Extract the (X, Y) coordinate from the center of the cell holding the provided text.  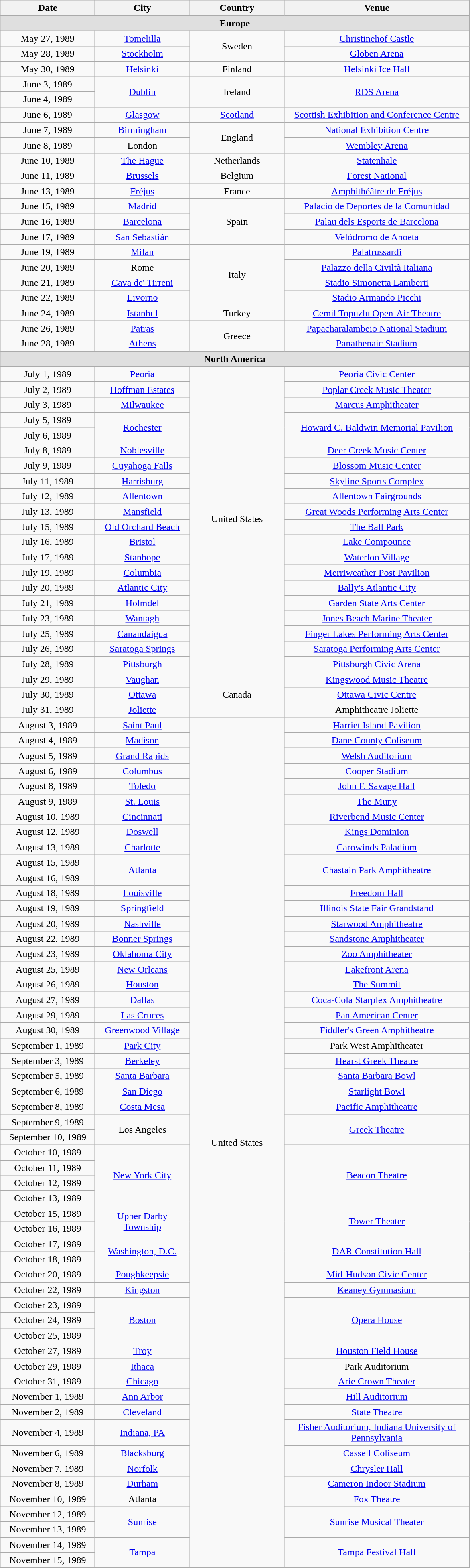
July 21, 1989 (48, 603)
Venue (377, 8)
Livorno (142, 298)
June 10, 1989 (48, 160)
Greece (237, 336)
New Orleans (142, 969)
Coca-Cola Starplex Amphitheatre (377, 1000)
Pacific Amphitheatre (377, 1107)
November 7, 1989 (48, 1469)
Milwaukee (142, 405)
October 10, 1989 (48, 1152)
Kingston (142, 1290)
State Theatre (377, 1412)
Keaney Gymnasium (377, 1290)
Berkeley (142, 1061)
The Summit (377, 985)
Boston (142, 1320)
November 4, 1989 (48, 1433)
Date (48, 8)
Cincinnati (142, 817)
Scottish Exhibition and Conference Centre (377, 115)
September 9, 1989 (48, 1122)
Peoria (142, 374)
July 17, 1989 (48, 557)
Harriet Island Pavilion (377, 725)
Fiddler's Green Amphitheatre (377, 1030)
August 18, 1989 (48, 893)
August 30, 1989 (48, 1030)
Bally's Atlantic City (377, 588)
Ottawa Civic Centre (377, 695)
July 25, 1989 (48, 633)
Las Cruces (142, 1015)
Palazzo della Civiltà Italiana (377, 267)
October 11, 1989 (48, 1168)
Park West Amphitheater (377, 1046)
Tower Theater (377, 1221)
France (237, 191)
Scotland (237, 115)
June 17, 1989 (48, 237)
Glasgow (142, 115)
Starlight Bowl (377, 1091)
DAR Constitution Hall (377, 1252)
Nashville (142, 923)
Freedom Hall (377, 893)
August 8, 1989 (48, 786)
August 27, 1989 (48, 1000)
Statenhale (377, 160)
Grand Rapids (142, 756)
June 7, 1989 (48, 130)
Helsinki (142, 69)
Dublin (142, 92)
Saratoga Performing Arts Center (377, 649)
May 27, 1989 (48, 38)
August 25, 1989 (48, 969)
Oklahoma City (142, 954)
Stockholm (142, 54)
Carowinds Paladium (377, 847)
Hill Auditorium (377, 1396)
Norfolk (142, 1469)
September 8, 1989 (48, 1107)
Starwood Amphitheatre (377, 923)
Ireland (237, 92)
June 28, 1989 (48, 344)
Columbia (142, 573)
July 9, 1989 (48, 466)
Doswell (142, 832)
November 13, 1989 (48, 1530)
Howard C. Baldwin Memorial Pavilion (377, 427)
November 14, 1989 (48, 1545)
Sweden (237, 46)
Patras (142, 328)
Madrid (142, 206)
June 6, 1989 (48, 115)
Allentown Fairgrounds (377, 496)
October 13, 1989 (48, 1198)
Spain (237, 222)
Globen Arena (377, 54)
Rome (142, 267)
June 20, 1989 (48, 267)
May 28, 1989 (48, 54)
Blossom Music Center (377, 466)
Garden State Arts Center (377, 603)
August 19, 1989 (48, 908)
North America (235, 359)
July 8, 1989 (48, 451)
Fisher Auditorium, Indiana University of Pennsylvania (377, 1433)
November 1, 1989 (48, 1396)
Costa Mesa (142, 1107)
Bonner Springs (142, 939)
Madison (142, 741)
Amphithéâtre de Fréjus (377, 191)
Hoffman Estates (142, 389)
November 8, 1989 (48, 1484)
October 17, 1989 (48, 1244)
San Diego (142, 1091)
Ithaca (142, 1366)
Cuyahoga Falls (142, 466)
August 5, 1989 (48, 756)
Marcus Amphitheater (377, 405)
July 15, 1989 (48, 527)
Barcelona (142, 222)
Hearst Greek Theatre (377, 1061)
September 6, 1989 (48, 1091)
Louisville (142, 893)
Cava de' Tirreni (142, 283)
Stadio Armando Picchi (377, 298)
October 24, 1989 (48, 1320)
Indiana, PA (142, 1433)
October 29, 1989 (48, 1366)
Belgium (237, 176)
Pittsburgh Civic Arena (377, 664)
June 22, 1989 (48, 298)
October 15, 1989 (48, 1214)
August 22, 1989 (48, 939)
August 23, 1989 (48, 954)
Noblesville (142, 451)
Holmdel (142, 603)
Poughkeepsie (142, 1275)
London (142, 145)
June 8, 1989 (48, 145)
August 6, 1989 (48, 771)
July 23, 1989 (48, 618)
Sunrise (142, 1522)
Ottawa (142, 695)
Lakefront Arena (377, 969)
Sunrise Musical Theater (377, 1522)
Charlotte (142, 847)
Washington, D.C. (142, 1252)
Country (237, 8)
August 26, 1989 (48, 985)
July 13, 1989 (48, 512)
Birmingham (142, 130)
August 12, 1989 (48, 832)
Ann Arbor (142, 1396)
Palatrussardi (377, 252)
Houston Field House (377, 1351)
Tomelilla (142, 38)
October 27, 1989 (48, 1351)
November 15, 1989 (48, 1560)
Old Orchard Beach (142, 527)
Finland (237, 69)
Cassell Coliseum (377, 1453)
Christinehof Castle (377, 38)
October 18, 1989 (48, 1259)
May 30, 1989 (48, 69)
Cemil Topuzlu Open-Air Theatre (377, 313)
Santa Barbara (142, 1076)
July 31, 1989 (48, 710)
October 16, 1989 (48, 1229)
July 6, 1989 (48, 435)
June 19, 1989 (48, 252)
July 28, 1989 (48, 664)
August 3, 1989 (48, 725)
Palacio de Deportes de la Comunidad (377, 206)
Italy (237, 275)
Illinois State Fair Grandstand (377, 908)
July 11, 1989 (48, 481)
Harrisburg (142, 481)
October 12, 1989 (48, 1183)
June 24, 1989 (48, 313)
November 6, 1989 (48, 1453)
Beacon Theatre (377, 1175)
Park City (142, 1046)
England (237, 138)
Riverbend Music Center (377, 817)
August 15, 1989 (48, 862)
Milan (142, 252)
Sandstone Amphitheater (377, 939)
Dane County Coliseum (377, 741)
St. Louis (142, 801)
Merriweather Post Pavilion (377, 573)
Pittsburgh (142, 664)
Kingswood Music Theatre (377, 680)
July 2, 1989 (48, 389)
Vaughan (142, 680)
Cleveland (142, 1412)
Park Auditorium (377, 1366)
City (142, 8)
Zoo Amphitheater (377, 954)
Velódromo de Anoeta (377, 237)
Netherlands (237, 160)
September 3, 1989 (48, 1061)
October 23, 1989 (48, 1305)
Welsh Auditorium (377, 756)
Opera House (377, 1320)
June 13, 1989 (48, 191)
June 16, 1989 (48, 222)
October 25, 1989 (48, 1335)
July 19, 1989 (48, 573)
Troy (142, 1351)
Brussels (142, 176)
July 20, 1989 (48, 588)
Joliette (142, 710)
June 11, 1989 (48, 176)
Mansfield (142, 512)
November 10, 1989 (48, 1499)
Tampa Festival Hall (377, 1552)
July 3, 1989 (48, 405)
June 26, 1989 (48, 328)
Finger Lakes Performing Arts Center (377, 633)
Great Woods Performing Arts Center (377, 512)
Upper Darby Township (142, 1221)
August 13, 1989 (48, 847)
The Hague (142, 160)
Forest National (377, 176)
Greek Theatre (377, 1129)
Springfield (142, 908)
July 12, 1989 (48, 496)
November 2, 1989 (48, 1412)
July 29, 1989 (48, 680)
July 16, 1989 (48, 542)
Santa Barbara Bowl (377, 1076)
Pan American Center (377, 1015)
September 5, 1989 (48, 1076)
July 5, 1989 (48, 420)
Los Angeles (142, 1129)
Waterloo Village (377, 557)
June 4, 1989 (48, 99)
Atlantic City (142, 588)
August 20, 1989 (48, 923)
Greenwood Village (142, 1030)
Jones Beach Marine Theater (377, 618)
Stanhope (142, 557)
Peoria Civic Center (377, 374)
Turkey (237, 313)
Chicago (142, 1381)
November 12, 1989 (48, 1514)
Chrysler Hall (377, 1469)
October 22, 1989 (48, 1290)
Allentown (142, 496)
Panathenaic Stadium (377, 344)
Mid-Hudson Civic Center (377, 1275)
Bristol (142, 542)
RDS Arena (377, 92)
Fréjus (142, 191)
Chastain Park Amphitheatre (377, 870)
July 26, 1989 (48, 649)
Kings Dominion (377, 832)
September 1, 1989 (48, 1046)
September 10, 1989 (48, 1137)
Istanbul (142, 313)
Tampa (142, 1552)
Palau dels Esports de Barcelona (377, 222)
John F. Savage Hall (377, 786)
Columbus (142, 771)
October 20, 1989 (48, 1275)
Canada (237, 695)
Cameron Indoor Stadium (377, 1484)
New York City (142, 1175)
San Sebastián (142, 237)
The Muny (377, 801)
Blacksburg (142, 1453)
July 1, 1989 (48, 374)
Toledo (142, 786)
June 21, 1989 (48, 283)
Wembley Arena (377, 145)
Arie Crown Theater (377, 1381)
July 30, 1989 (48, 695)
Lake Compounce (377, 542)
Dallas (142, 1000)
Amphitheatre Joliette (377, 710)
Fox Theatre (377, 1499)
August 16, 1989 (48, 878)
June 15, 1989 (48, 206)
Papacharalambeio National Stadium (377, 328)
Stadio Simonetta Lamberti (377, 283)
Canandaigua (142, 633)
Saint Paul (142, 725)
Athens (142, 344)
Helsinki Ice Hall (377, 69)
June 3, 1989 (48, 84)
October 31, 1989 (48, 1381)
August 29, 1989 (48, 1015)
Saratoga Springs (142, 649)
Rochester (142, 427)
Poplar Creek Music Theater (377, 389)
August 9, 1989 (48, 801)
National Exhibition Centre (377, 130)
The Ball Park (377, 527)
Skyline Sports Complex (377, 481)
August 4, 1989 (48, 741)
August 10, 1989 (48, 817)
Europe (235, 23)
Wantagh (142, 618)
Durham (142, 1484)
Cooper Stadium (377, 771)
Deer Creek Music Center (377, 451)
Houston (142, 985)
